Search for the cell housing the specified text and yield its (X, Y) center coordinate. 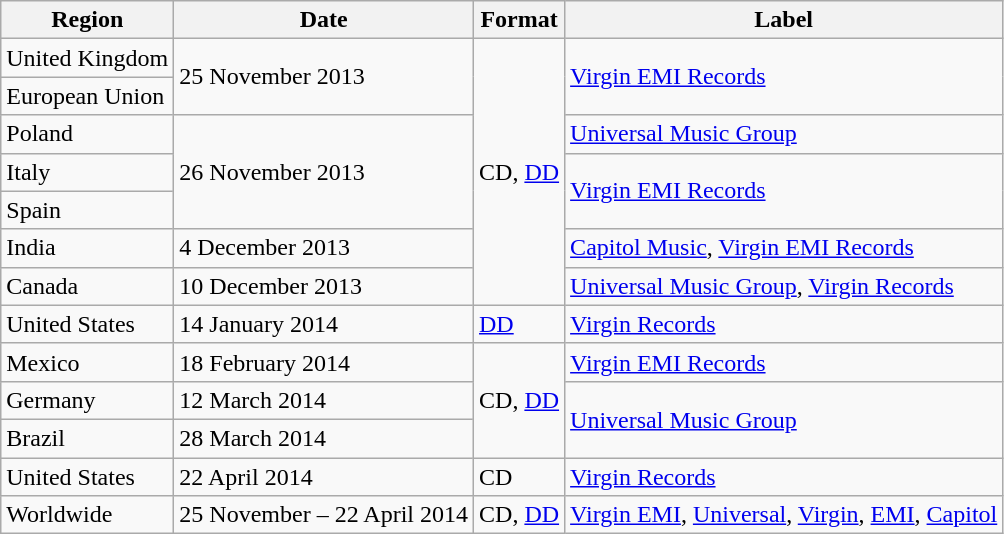
28 March 2014 (324, 438)
25 November – 22 April 2014 (324, 515)
Italy (88, 172)
25 November 2013 (324, 77)
Label (784, 20)
Virgin EMI, Universal, Virgin, EMI, Capitol (784, 515)
European Union (88, 96)
18 February 2014 (324, 362)
Capitol Music, Virgin EMI Records (784, 248)
4 December 2013 (324, 248)
12 March 2014 (324, 400)
DD (520, 324)
Format (520, 20)
Brazil (88, 438)
22 April 2014 (324, 477)
Spain (88, 210)
10 December 2013 (324, 286)
Germany (88, 400)
Region (88, 20)
CD (520, 477)
26 November 2013 (324, 172)
Poland (88, 134)
Date (324, 20)
14 January 2014 (324, 324)
Universal Music Group, Virgin Records (784, 286)
Worldwide (88, 515)
India (88, 248)
United Kingdom (88, 58)
Canada (88, 286)
Mexico (88, 362)
